Provide the [X, Y] coordinate of the cell's center where the given text is located.  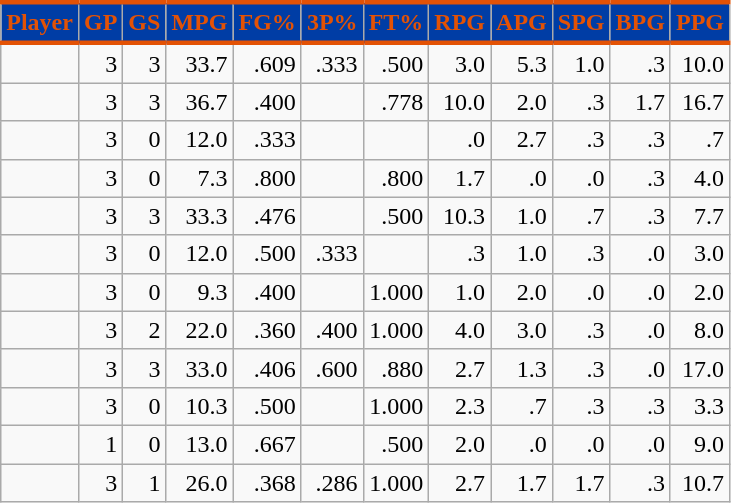
.406 [267, 368]
.286 [332, 483]
.368 [267, 483]
10.7 [700, 483]
APG [522, 22]
13.0 [200, 444]
.600 [332, 368]
33.7 [200, 63]
3.3 [700, 406]
8.0 [700, 330]
.880 [396, 368]
2.3 [460, 406]
.778 [396, 102]
2 [144, 330]
SPG [581, 22]
.667 [267, 444]
PPG [700, 22]
.476 [267, 216]
5.3 [522, 63]
1.3 [522, 368]
FG% [267, 22]
36.7 [200, 102]
7.3 [200, 178]
GS [144, 22]
.609 [267, 63]
GP [100, 22]
RPG [460, 22]
9.3 [200, 292]
Player [40, 22]
.360 [267, 330]
BPG [640, 22]
3P% [332, 22]
16.7 [700, 102]
33.3 [200, 216]
9.0 [700, 444]
FT% [396, 22]
26.0 [200, 483]
MPG [200, 22]
33.0 [200, 368]
7.7 [700, 216]
17.0 [700, 368]
22.0 [200, 330]
